Find where the given text appears and provide that cell's center as (X, Y) coordinate. 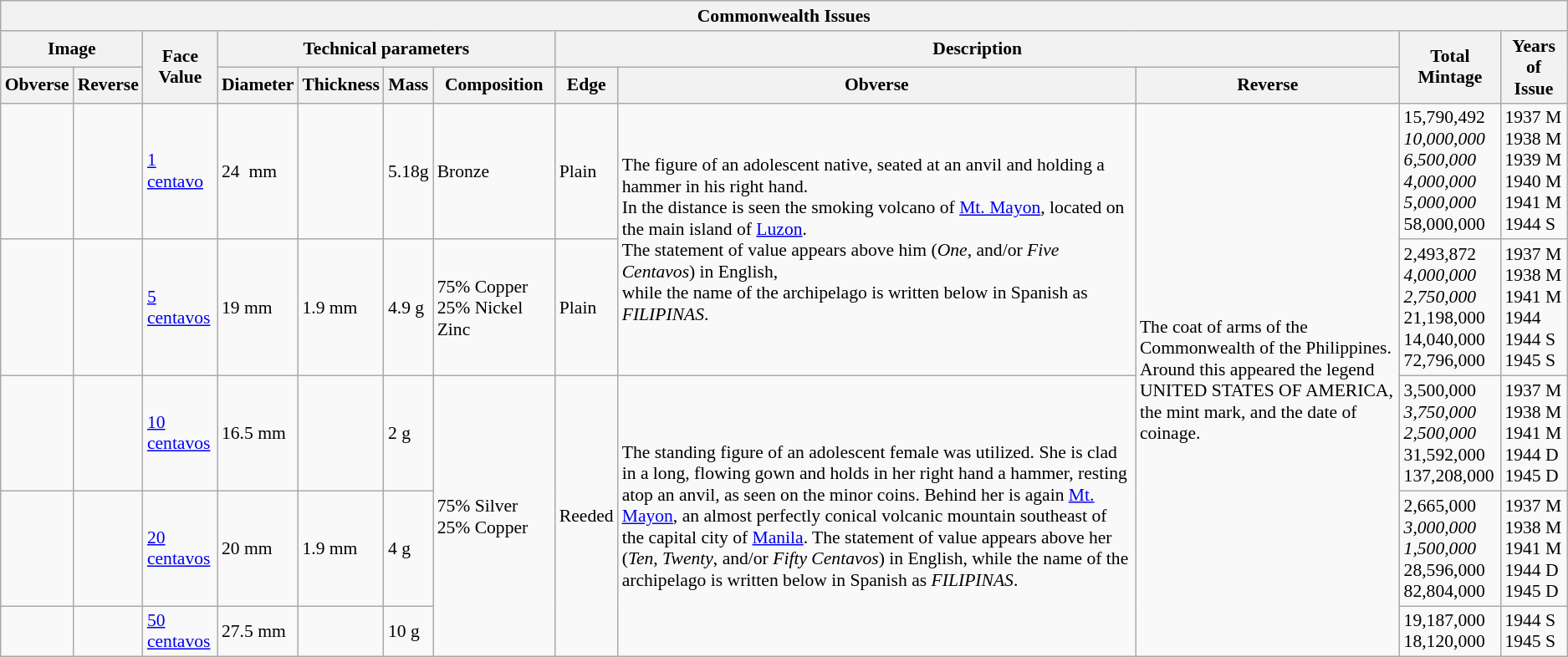
20 mm (258, 548)
Reeded (587, 517)
19,187,00018,120,000 (1450, 632)
75% Silver 25% Copper (494, 517)
4 g (408, 548)
2,493,8724,000,0002,750,00021,198,00014,040,00072,796,000 (1450, 308)
Bronze (494, 171)
1937 M1938 M1941 M19441944 S1945 S (1534, 308)
Years of Issue (1534, 67)
1944 S1945 S (1534, 632)
16.5 mm (258, 434)
10 centavos (181, 434)
10 g (408, 632)
5 centavos (181, 308)
19 mm (258, 308)
Commonwealth Issues (784, 16)
1937 M1938 M1939 M1940 M1941 M1944 S (1534, 171)
Image (72, 48)
50 centavos (181, 632)
Composition (494, 85)
Edge (587, 85)
Face Value (181, 67)
75% Copper 25% Nickel Zinc (494, 308)
2 g (408, 434)
3,500,0003,750,0002,500,00031,592,000137,208,000 (1450, 434)
Thickness (341, 85)
5.18g (408, 171)
20 centavos (181, 548)
27.5 mm (258, 632)
2,665,0003,000,0001,500,00028,596,00082,804,000 (1450, 548)
24 mm (258, 171)
Mass (408, 85)
Total Mintage (1450, 67)
Description (978, 48)
4.9 g (408, 308)
Technical parameters (386, 48)
15,790,49210,000,0006,500,0004,000,0005,000,00058,000,000 (1450, 171)
Diameter (258, 85)
1 centavo (181, 171)
